Pinpoint the cell where the given text exists, returning its [x, y] midpoint coordinate. 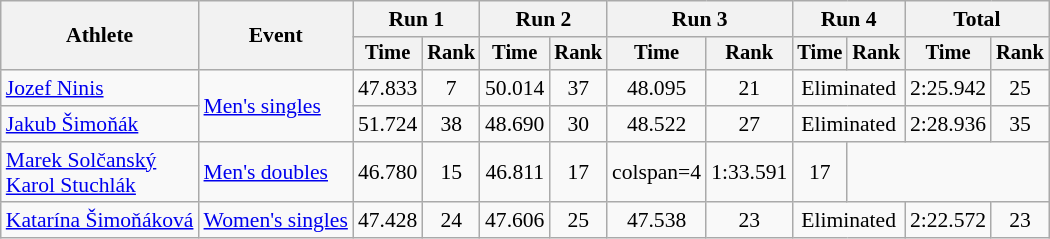
27 [749, 124]
38 [451, 124]
1:33.591 [749, 172]
2:28.936 [948, 124]
2:22.572 [948, 221]
Event [276, 36]
Marek SolčanskýKarol Stuchlák [100, 172]
Katarína Šimoňáková [100, 221]
47.428 [388, 221]
48.095 [656, 88]
51.724 [388, 124]
Athlete [100, 36]
Women's singles [276, 221]
2:25.942 [948, 88]
24 [451, 221]
7 [451, 88]
Men's doubles [276, 172]
46.780 [388, 172]
Run 1 [416, 19]
Jakub Šimoňák [100, 124]
35 [1020, 124]
Jozef Ninis [100, 88]
Total [977, 19]
Run 2 [544, 19]
48.522 [656, 124]
50.014 [514, 88]
Run 3 [700, 19]
47.606 [514, 221]
37 [578, 88]
21 [749, 88]
Run 4 [848, 19]
48.690 [514, 124]
46.811 [514, 172]
30 [578, 124]
15 [451, 172]
47.538 [656, 221]
Men's singles [276, 106]
47.833 [388, 88]
colspan=4 [656, 172]
